Scan for the cell matching the given text and deliver its (X, Y) coordinate at center. 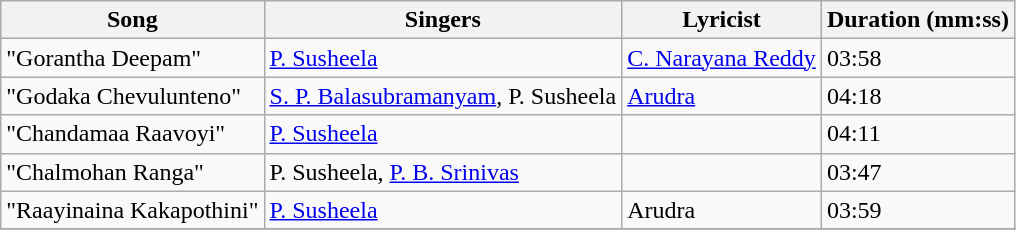
04:18 (918, 96)
03:58 (918, 58)
C. Narayana Reddy (722, 58)
S. P. Balasubramanyam, P. Susheela (443, 96)
Duration (mm:ss) (918, 20)
"Chandamaa Raavoyi" (132, 134)
03:47 (918, 172)
Song (132, 20)
03:59 (918, 210)
04:11 (918, 134)
Singers (443, 20)
Lyricist (722, 20)
"Raayinaina Kakapothini" (132, 210)
"Chalmohan Ranga" (132, 172)
P. Susheela, P. B. Srinivas (443, 172)
"Godaka Chevulunteno" (132, 96)
"Gorantha Deepam" (132, 58)
